Determine the [X, Y] coordinate at the center of the cell enclosing the given text.  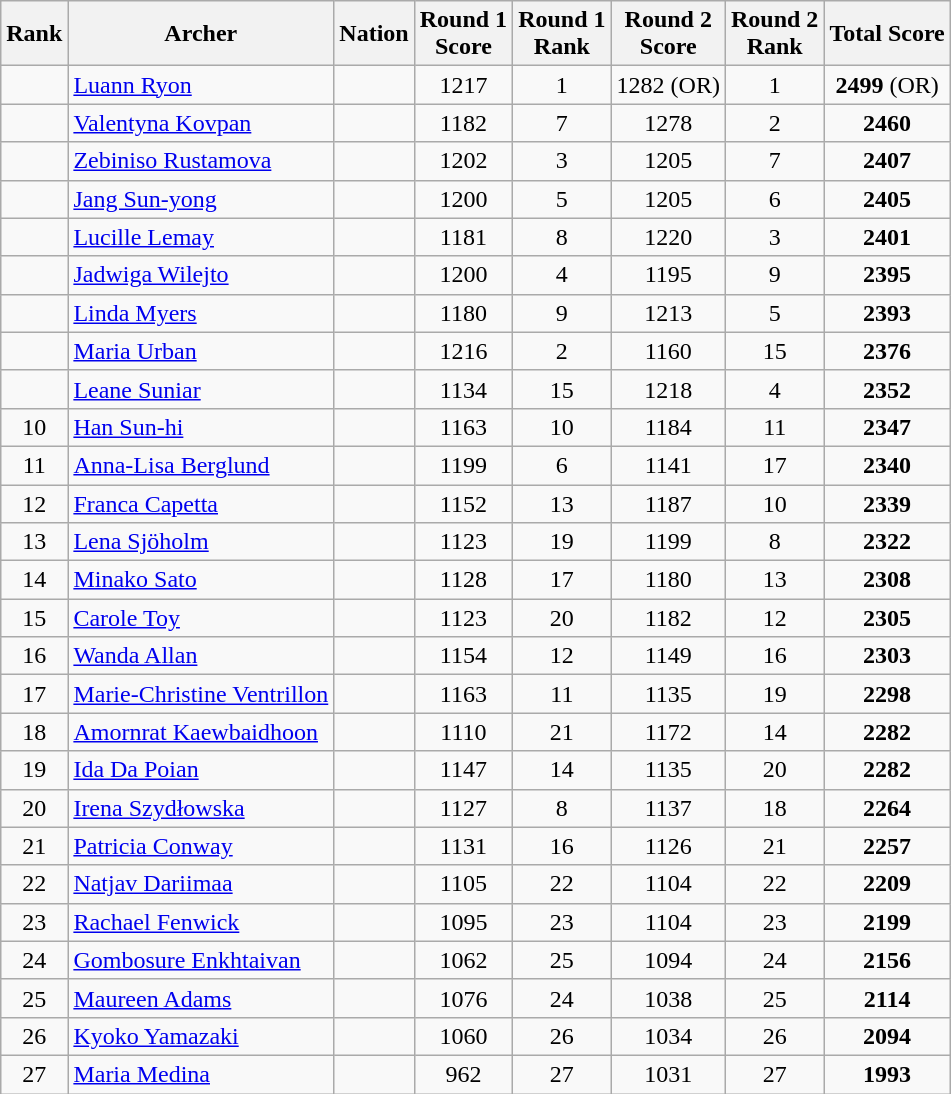
2322 [887, 542]
2094 [887, 1036]
1034 [668, 1036]
1220 [668, 237]
1062 [463, 960]
1181 [463, 237]
962 [463, 1074]
Wanda Allan [201, 656]
2308 [887, 580]
Patricia Conway [201, 846]
Han Sun-hi [201, 427]
2395 [887, 275]
2209 [887, 884]
Marie-Christine Ventrillon [201, 694]
1038 [668, 998]
Lucille Lemay [201, 237]
2339 [887, 503]
Nation [374, 34]
Rank [34, 34]
1160 [668, 351]
1137 [668, 808]
Amornrat Kaewbaidhoon [201, 732]
1031 [668, 1074]
Ida Da Poian [201, 770]
2114 [887, 998]
1152 [463, 503]
1095 [463, 922]
Jang Sun-yong [201, 199]
1993 [887, 1074]
2352 [887, 389]
1128 [463, 580]
Rachael Fenwick [201, 922]
Luann Ryon [201, 85]
2303 [887, 656]
1060 [463, 1036]
Round 2 Score [668, 34]
2393 [887, 313]
Valentyna Kovpan [201, 123]
Total Score [887, 34]
Linda Myers [201, 313]
2305 [887, 618]
1217 [463, 85]
Anna-Lisa Berglund [201, 465]
2460 [887, 123]
1187 [668, 503]
1172 [668, 732]
1147 [463, 770]
Jadwiga Wilejto [201, 275]
2407 [887, 161]
2298 [887, 694]
1218 [668, 389]
2405 [887, 199]
1184 [668, 427]
1213 [668, 313]
2347 [887, 427]
1110 [463, 732]
1076 [463, 998]
2340 [887, 465]
1282 (OR) [668, 85]
2499 (OR) [887, 85]
Maria Urban [201, 351]
1149 [668, 656]
Maria Medina [201, 1074]
1094 [668, 960]
Minako Sato [201, 580]
1105 [463, 884]
Round 2 Rank [774, 34]
2156 [887, 960]
Round 1 Score [463, 34]
Round 1 Rank [562, 34]
1134 [463, 389]
1216 [463, 351]
1131 [463, 846]
Natjav Dariimaa [201, 884]
2264 [887, 808]
Franca Capetta [201, 503]
1141 [668, 465]
Zebiniso Rustamova [201, 161]
1154 [463, 656]
1202 [463, 161]
2376 [887, 351]
Irena Szydłowska [201, 808]
2199 [887, 922]
Leane Suniar [201, 389]
1127 [463, 808]
Lena Sjöholm [201, 542]
Kyoko Yamazaki [201, 1036]
Maureen Adams [201, 998]
1278 [668, 123]
1195 [668, 275]
2401 [887, 237]
Archer [201, 34]
1126 [668, 846]
2257 [887, 846]
Gombosure Enkhtaivan [201, 960]
Carole Toy [201, 618]
